Pinpoint the cell where the given text exists, returning its (x, y) midpoint coordinate. 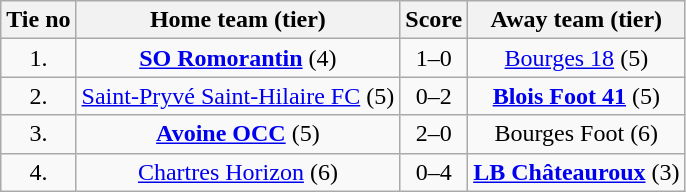
2–0 (434, 134)
Score (434, 20)
Saint-Pryvé Saint-Hilaire FC (5) (238, 96)
Bourges 18 (5) (576, 58)
Chartres Horizon (6) (238, 172)
0–4 (434, 172)
3. (38, 134)
Bourges Foot (6) (576, 134)
Away team (tier) (576, 20)
0–2 (434, 96)
Home team (tier) (238, 20)
SO Romorantin (4) (238, 58)
4. (38, 172)
Avoine OCC (5) (238, 134)
1–0 (434, 58)
LB Châteauroux (3) (576, 172)
2. (38, 96)
Tie no (38, 20)
Blois Foot 41 (5) (576, 96)
1. (38, 58)
